Detect which cell encompasses the target text, then output its [x, y] center coordinate. 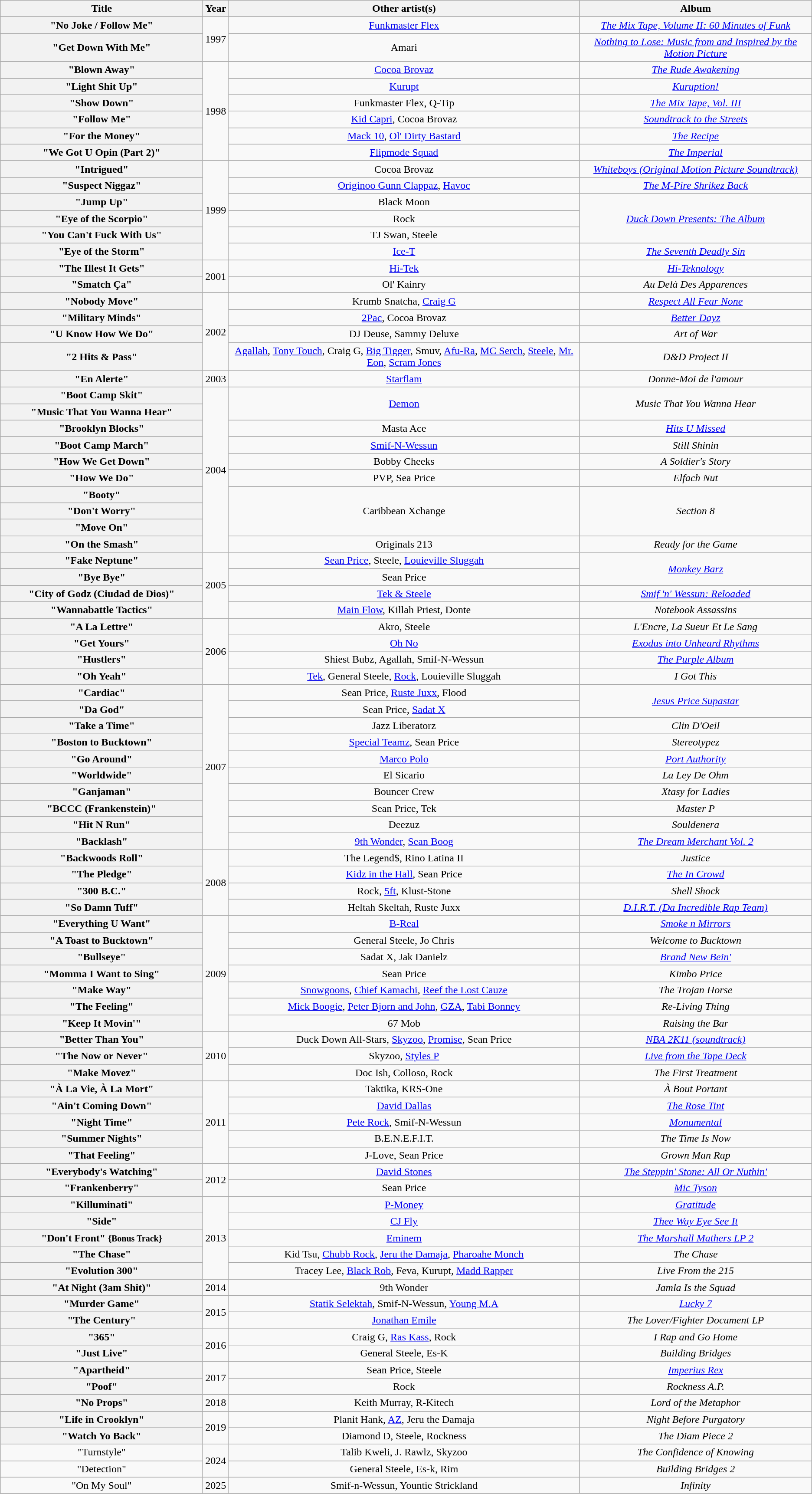
Duck Down Presents: The Album [696, 218]
Duck Down All-Stars, Skyzoo, Promise, Sean Price [404, 1040]
67 Mob [404, 1023]
"Bye Bye" [101, 577]
Title [101, 9]
2010 [216, 1056]
Rock, 5ft, Klust-Stone [404, 891]
I Got This [696, 676]
The M-Pire Shrikez Back [696, 185]
Kid Tsu, Chubb Rock, Jeru the Damaja, Pharoahe Monch [404, 1254]
The Mix Tape, Volume II: 60 Minutes of Funk [696, 25]
Bobby Cheeks [404, 461]
The Diam Piece 2 [696, 1436]
2002 [216, 332]
Oh No [404, 643]
Jesus Price Supastar [696, 701]
The In Crowd [696, 874]
Planit Hank, AZ, Jeru the Damaja [404, 1419]
"City of Godz (Ciudad de Dios)" [101, 594]
"No Joke / Follow Me" [101, 25]
Whiteboys (Original Motion Picture Soundtrack) [696, 169]
Diamond D, Steele, Rockness [404, 1436]
Mic Tyson [696, 1188]
David Dallas [404, 1106]
2Pac, Cocoa Brovaz [404, 318]
Deezuz [404, 825]
"The Now or Never" [101, 1056]
DJ Deuse, Sammy Deluxe [404, 334]
Smoke n Mirrors [696, 924]
The Dream Merchant Vol. 2 [696, 841]
Keith Murray, R-Kitech [404, 1403]
"No Props" [101, 1403]
"Keep It Movin'" [101, 1023]
"Evolution 300" [101, 1271]
The Chase [696, 1254]
"Hustlers" [101, 660]
CJ Fly [404, 1221]
"Boston to Bucktown" [101, 742]
Stereotypez [696, 742]
"On My Soul" [101, 1485]
Xtasy for Ladies [696, 792]
Imperius Rex [696, 1370]
Tek, General Steele, Rock, Louieville Sluggah [404, 676]
Night Before Purgatory [696, 1419]
Tracey Lee, Black Rob, Feva, Kurupt, Madd Rapper [404, 1271]
The First Treatment [696, 1073]
"Frankenberry" [101, 1188]
"Poof" [101, 1386]
2025 [216, 1485]
Tek & Steele [404, 594]
"The Century" [101, 1320]
"Follow Me" [101, 119]
"The Feeling" [101, 1006]
"Make Movez" [101, 1073]
Main Flow, Killah Priest, Donte [404, 610]
"Ganjaman" [101, 792]
L'Encre, La Sueur Et Le Sang [696, 627]
Marco Polo [404, 759]
2024 [216, 1461]
"Life in Crooklyn" [101, 1419]
General Steele, Es-k, Rim [404, 1469]
D&D Project II [696, 357]
D.I.R.T. (Da Incredible Rap Team) [696, 907]
Kimbo Price [696, 973]
The Confidence of Knowing [696, 1452]
"Brooklyn Blocks" [101, 428]
"Side" [101, 1221]
Kurupt [404, 86]
"Better Than You" [101, 1040]
"Blown Away" [101, 70]
Mick Boogie, Peter Bjorn and John, GZA, Tabi Bonney [404, 1006]
The Marshall Mathers LP 2 [696, 1238]
2013 [216, 1238]
2003 [216, 379]
"Backwoods Roll" [101, 858]
Statik Selektah, Smif-N-Wessun, Young M.A [404, 1304]
Au Delà Des Apparences [696, 285]
"2 Hits & Pass" [101, 357]
Building Bridges [696, 1353]
2012 [216, 1180]
Justice [696, 858]
2004 [216, 470]
Shell Shock [696, 891]
"How We Do" [101, 478]
Monkey Barz [696, 569]
Monumental [696, 1122]
"The Chase" [101, 1254]
"Detection" [101, 1469]
Building Bridges 2 [696, 1469]
Funkmaster Flex [404, 25]
The Trojan Horse [696, 990]
Lord of the Metaphor [696, 1403]
Talib Kweli, J. Rawlz, Skyzoo [404, 1452]
Clin D'Oeil [696, 726]
Master P [696, 808]
"Jump Up" [101, 202]
"Murder Game" [101, 1304]
Sadat X, Jak Danielz [404, 957]
J-Love, Sean Price [404, 1155]
Welcome to Bucktown [696, 940]
I Rap and Go Home [696, 1337]
"Apartheid" [101, 1370]
Thee Way Eye See It [696, 1221]
PVP, Sea Price [404, 478]
Live from the Tape Deck [696, 1056]
"Da God" [101, 709]
Sean Price, Steele [404, 1370]
Soundtrack to the Streets [696, 119]
"So Damn Tuff" [101, 907]
"Smatch Ça" [101, 285]
"Suspect Niggaz" [101, 185]
"À La Vie, À La Mort" [101, 1089]
"Intrigued" [101, 169]
"300 B.C." [101, 891]
2019 [216, 1428]
Bouncer Crew [404, 792]
"Hit N Run" [101, 825]
"Watch Yo Back" [101, 1436]
Hits U Missed [696, 428]
Re-Living Thing [696, 1006]
2018 [216, 1403]
"Night Time" [101, 1122]
The Rose Tint [696, 1106]
"Don't Front" {Bonus Track} [101, 1238]
Masta Ace [404, 428]
Better Dayz [696, 318]
"Get Yours" [101, 643]
Kid Capri, Cocoa Brovaz [404, 119]
2005 [216, 585]
"Just Live" [101, 1353]
Notebook Assassins [696, 610]
2007 [216, 767]
Souldenera [696, 825]
Elfach Nut [696, 478]
"That Feeling" [101, 1155]
"Light Shit Up" [101, 86]
Ice-T [404, 252]
"365" [101, 1337]
"Wannabattle Tactics" [101, 610]
1999 [216, 210]
Nothing to Lose: Music from and Inspired by the Motion Picture [696, 48]
2011 [216, 1122]
Originoo Gunn Clappaz, Havoc [404, 185]
TJ Swan, Steele [404, 235]
Raising the Bar [696, 1023]
Donne-Moi de l'amour [696, 379]
Ol' Kainry [404, 285]
Special Teamz, Sean Price [404, 742]
2015 [216, 1312]
The Rude Awakening [696, 70]
Sean Price, Tek [404, 808]
Demon [404, 404]
"BCCC (Frankenstein)" [101, 808]
Craig G, Ras Kass, Rock [404, 1337]
À Bout Portant [696, 1089]
NBA 2K11 (soundtrack) [696, 1040]
"Make Way" [101, 990]
Smif 'n' Wessun: Reloaded [696, 594]
"The Illest It Gets" [101, 268]
Year [216, 9]
The Legend$, Rino Latina II [404, 858]
"Go Around" [101, 759]
"Worldwide" [101, 775]
"Momma I Want to Sing" [101, 973]
The Steppin' Stone: All Or Nuthin' [696, 1172]
Starflam [404, 379]
Kuruption! [696, 86]
"Cardiac" [101, 693]
Live From the 215 [696, 1271]
"Military Minds" [101, 318]
Smif-N-Wessun [404, 445]
2008 [216, 883]
Section 8 [696, 511]
Sean Price, Steele, Louieville Sluggah [404, 561]
Hi-Teknology [696, 268]
"Eye of the Scorpio" [101, 218]
General Steele, Jo Chris [404, 940]
"A Toast to Bucktown" [101, 940]
Music That You Wanna Hear [696, 404]
Originals 213 [404, 544]
Ready for the Game [696, 544]
David Stones [404, 1172]
Respect All Fear None [696, 301]
Doc Ish, Colloso, Rock [404, 1073]
La Ley De Ohm [696, 775]
Exodus into Unheard Rhythms [696, 643]
Krumb Snatcha, Craig G [404, 301]
2016 [216, 1345]
Eminem [404, 1238]
2009 [216, 973]
Kidz in the Hall, Sean Price [404, 874]
Caribbean Xchange [404, 511]
Smif-n-Wessun, Yountie Strickland [404, 1485]
Album [696, 9]
Amari [404, 48]
Black Moon [404, 202]
Lucky 7 [696, 1304]
Brand New Bein' [696, 957]
B.E.N.E.F.I.T. [404, 1139]
Other artist(s) [404, 9]
2017 [216, 1378]
Flipmode Squad [404, 152]
A Soldier's Story [696, 461]
Still Shinin [696, 445]
"Everything U Want" [101, 924]
The Lover/Fighter Document LP [696, 1320]
"Take a Time" [101, 726]
"Summer Nights" [101, 1139]
The Seventh Deadly Sin [696, 252]
9th Wonder [404, 1287]
Funkmaster Flex, Q-Tip [404, 103]
P-Money [404, 1205]
1998 [216, 111]
"Don't Worry" [101, 511]
Gratitude [696, 1205]
"Move On" [101, 528]
Rockness A.P. [696, 1386]
"Music That You Wanna Hear" [101, 412]
Akro, Steele [404, 627]
"Show Down" [101, 103]
The Mix Tape, Vol. III [696, 103]
Pete Rock, Smif-N-Wessun [404, 1122]
Agallah, Tony Touch, Craig G, Big Tigger, Smuv, Afu-Ra, MC Serch, Steele, Mr. Eon, Scram Jones [404, 357]
"Boot Camp Skit" [101, 395]
Snowgoons, Chief Kamachi, Reef the Lost Cauze [404, 990]
El Sicario [404, 775]
"The Pledge" [101, 874]
"Ain't Coming Down" [101, 1106]
Hi-Tek [404, 268]
"Backlash" [101, 841]
Art of War [696, 334]
The Time Is Now [696, 1139]
Jamla Is the Squad [696, 1287]
Shiest Bubz, Agallah, Smif-N-Wessun [404, 660]
"Eye of the Storm" [101, 252]
"How We Get Down" [101, 461]
"Bullseye" [101, 957]
"Boot Camp March" [101, 445]
Infinity [696, 1485]
2014 [216, 1287]
"At Night (3am Shit)" [101, 1287]
Jazz Liberatorz [404, 726]
Skyzoo, Styles P [404, 1056]
The Recipe [696, 136]
"On the Smash" [101, 544]
Sean Price, Ruste Juxx, Flood [404, 693]
"Killuminati" [101, 1205]
"For the Money" [101, 136]
"Get Down With Me" [101, 48]
The Purple Album [696, 660]
Heltah Skeltah, Ruste Juxx [404, 907]
"Fake Neptune" [101, 561]
The Imperial [696, 152]
"En Alerte" [101, 379]
2006 [216, 651]
Port Authority [696, 759]
"U Know How We Do" [101, 334]
Jonathan Emile [404, 1320]
"Turnstyle" [101, 1452]
General Steele, Es-K [404, 1353]
"Oh Yeah" [101, 676]
"We Got U Opin (Part 2)" [101, 152]
Grown Man Rap [696, 1155]
"A La Lettre" [101, 627]
9th Wonder, Sean Boog [404, 841]
"Nobody Move" [101, 301]
Sean Price, Sadat X [404, 709]
B-Real [404, 924]
Taktika, KRS-One [404, 1089]
2001 [216, 276]
"Everybody's Watching" [101, 1172]
"Booty" [101, 494]
Mack 10, Ol' Dirty Bastard [404, 136]
"You Can't Fuck With Us" [101, 235]
1997 [216, 39]
